Find where the given text appears and provide that cell's center as [x, y] coordinate. 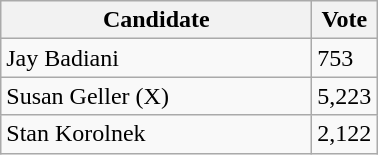
Susan Geller (X) [156, 96]
753 [344, 58]
Candidate [156, 20]
Jay Badiani [156, 58]
2,122 [344, 134]
Stan Korolnek [156, 134]
5,223 [344, 96]
Vote [344, 20]
